Provide the (x, y) coordinate of the cell's center where the given text is located.  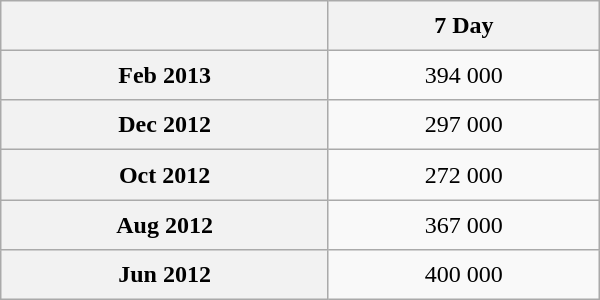
367 000 (464, 225)
Aug 2012 (165, 225)
272 000 (464, 175)
Dec 2012 (165, 125)
Feb 2013 (165, 75)
400 000 (464, 274)
Jun 2012 (165, 274)
Oct 2012 (165, 175)
7 Day (464, 26)
394 000 (464, 75)
297 000 (464, 125)
